Pinpoint the cell where the given text exists, returning its [x, y] midpoint coordinate. 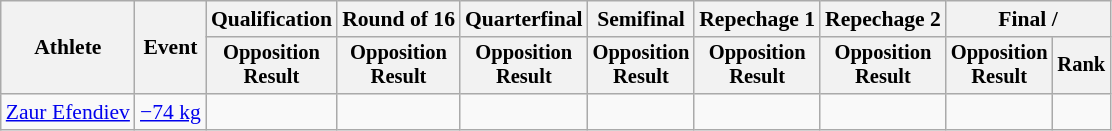
Repechage 1 [757, 19]
Zaur Efendiev [68, 112]
Athlete [68, 48]
Event [170, 48]
Round of 16 [398, 19]
Final / [1028, 19]
Repechage 2 [883, 19]
Rank [1081, 66]
Quarterfinal [524, 19]
Semifinal [642, 19]
Qualification [272, 19]
−74 kg [170, 112]
